From the cell containing the given text, extract its center point as [X, Y] coordinate. 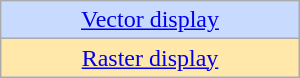
Raster display [150, 58]
Vector display [150, 20]
